Detect which cell encompasses the target text, then output its (X, Y) center coordinate. 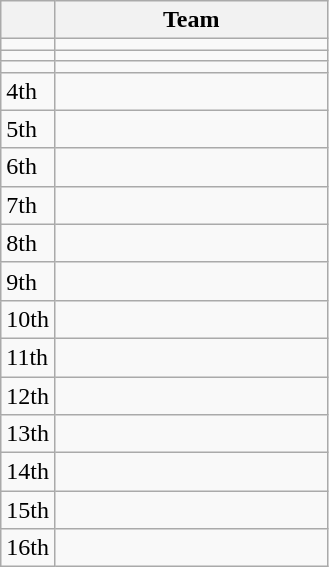
13th (28, 434)
7th (28, 205)
11th (28, 357)
8th (28, 243)
10th (28, 319)
12th (28, 395)
4th (28, 91)
15th (28, 510)
Team (191, 20)
5th (28, 129)
16th (28, 548)
9th (28, 281)
6th (28, 167)
14th (28, 472)
